Provide the (x, y) coordinate of the cell's center where the given text is located.  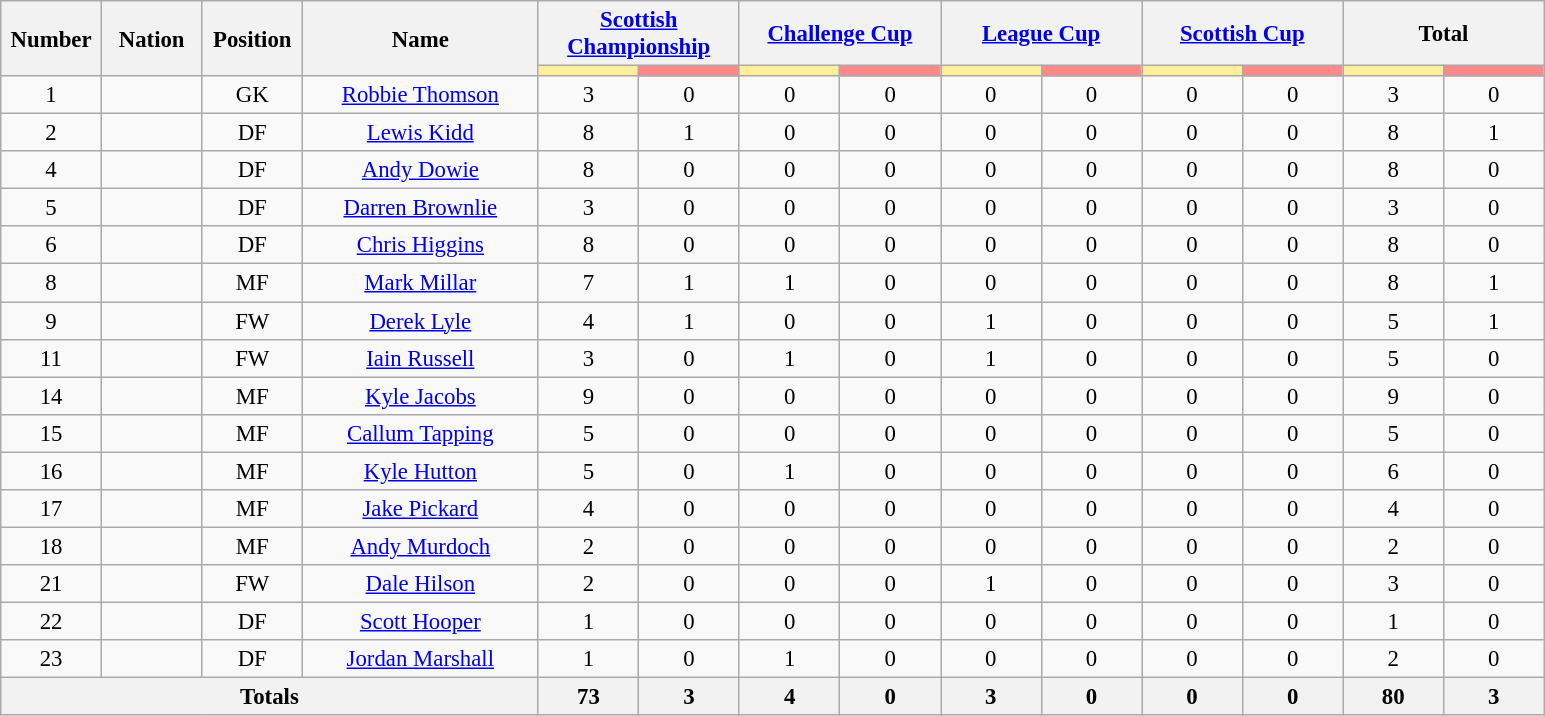
Nation (152, 38)
18 (52, 546)
Robbie Thomson (421, 95)
Position (252, 38)
Scottish Cup (1242, 34)
7 (588, 283)
Challenge Cup (840, 34)
14 (52, 396)
15 (52, 433)
16 (52, 471)
Scott Hooper (421, 621)
Total (1444, 34)
Dale Hilson (421, 584)
Lewis Kidd (421, 133)
21 (52, 584)
Number (52, 38)
League Cup (1040, 34)
Iain Russell (421, 358)
Andy Dowie (421, 170)
Chris Higgins (421, 245)
Name (421, 38)
GK (252, 95)
22 (52, 621)
11 (52, 358)
Derek Lyle (421, 321)
Scottish Championship (638, 34)
17 (52, 509)
Callum Tapping (421, 433)
73 (588, 697)
Totals (270, 697)
80 (1394, 697)
Kyle Hutton (421, 471)
Jordan Marshall (421, 659)
Andy Murdoch (421, 546)
Kyle Jacobs (421, 396)
Darren Brownlie (421, 208)
23 (52, 659)
Jake Pickard (421, 509)
Mark Millar (421, 283)
